Provide the [x, y] coordinate of the cell's center where the given text is located.  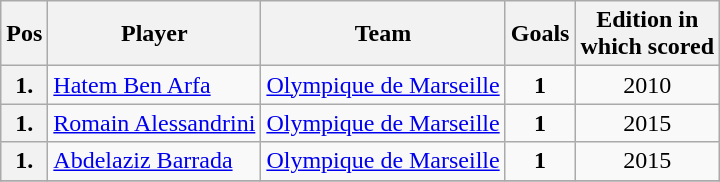
Goals [540, 34]
Abdelaziz Barrada [154, 161]
Hatem Ben Arfa [154, 85]
Pos [24, 34]
Team [383, 34]
Romain Alessandrini [154, 123]
2010 [648, 85]
Player [154, 34]
Edition inwhich scored [648, 34]
